Capture the cell that displays the provided text and extract its (x, y) central coordinate. 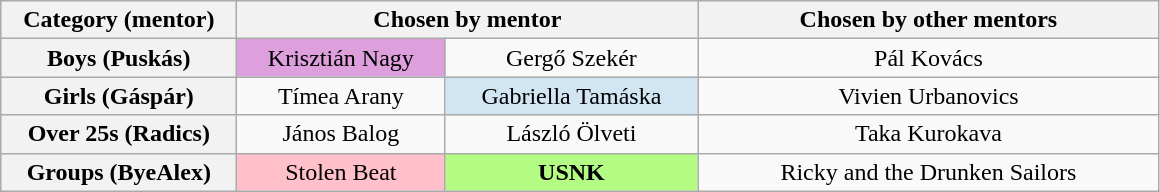
Girls (Gáspár) (119, 96)
Tímea Arany (341, 96)
Vivien Urbanovics (928, 96)
Pál Kovács (928, 58)
János Balog (341, 134)
Gergő Szekér (572, 58)
Krisztián Nagy (341, 58)
Chosen by other mentors (928, 20)
Groups (ByeAlex) (119, 172)
Boys (Puskás) (119, 58)
László Ölveti (572, 134)
Chosen by mentor (468, 20)
Over 25s (Radics) (119, 134)
Ricky and the Drunken Sailors (928, 172)
Stolen Beat (341, 172)
Taka Kurokava (928, 134)
USNK (572, 172)
Gabriella Tamáska (572, 96)
Category (mentor) (119, 20)
